Return the (X, Y) coordinate for the center point of the cell that contains the specified text.  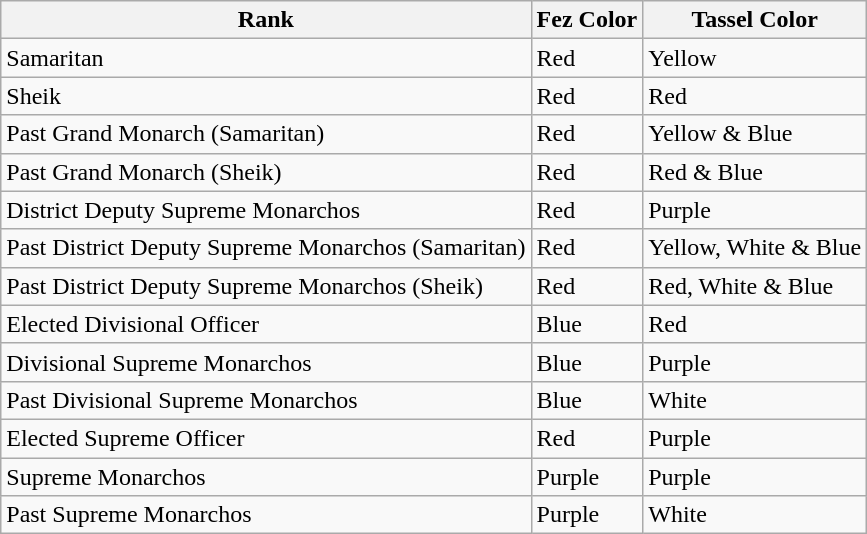
Past District Deputy Supreme Monarchos (Sheik) (266, 286)
Yellow, White & Blue (755, 248)
Samaritan (266, 58)
Divisional Supreme Monarchos (266, 362)
Yellow & Blue (755, 134)
Past Supreme Monarchos (266, 515)
Yellow (755, 58)
Red & Blue (755, 172)
Past Grand Monarch (Sheik) (266, 172)
Supreme Monarchos (266, 477)
Elected Divisional Officer (266, 324)
Tassel Color (755, 20)
Past Divisional Supreme Monarchos (266, 400)
Red, White & Blue (755, 286)
Past Grand Monarch (Samaritan) (266, 134)
Elected Supreme Officer (266, 438)
Past District Deputy Supreme Monarchos (Samaritan) (266, 248)
Fez Color (587, 20)
District Deputy Supreme Monarchos (266, 210)
Rank (266, 20)
Sheik (266, 96)
